For the text-containing cell, return its midpoint in (x, y) coordinate format. 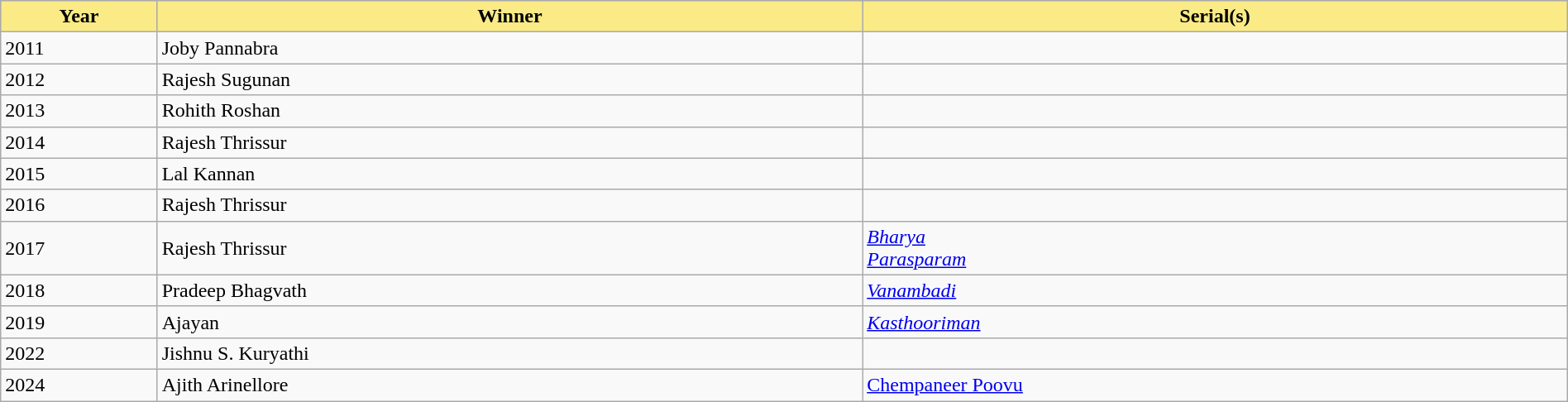
Kasthooriman (1216, 322)
2013 (79, 111)
Rohith Roshan (509, 111)
2022 (79, 353)
2014 (79, 142)
BharyaParasparam (1216, 248)
Rajesh Sugunan (509, 79)
Ajayan (509, 322)
Ajith Arinellore (509, 385)
Joby Pannabra (509, 48)
2015 (79, 174)
Pradeep Bhagvath (509, 290)
2019 (79, 322)
Vanambadi (1216, 290)
2017 (79, 248)
Chempaneer Poovu (1216, 385)
2018 (79, 290)
Winner (509, 17)
2011 (79, 48)
2024 (79, 385)
Serial(s) (1216, 17)
Year (79, 17)
Lal Kannan (509, 174)
Jishnu S. Kuryathi (509, 353)
2012 (79, 79)
2016 (79, 205)
